From the cell containing the given text, extract its center point as [X, Y] coordinate. 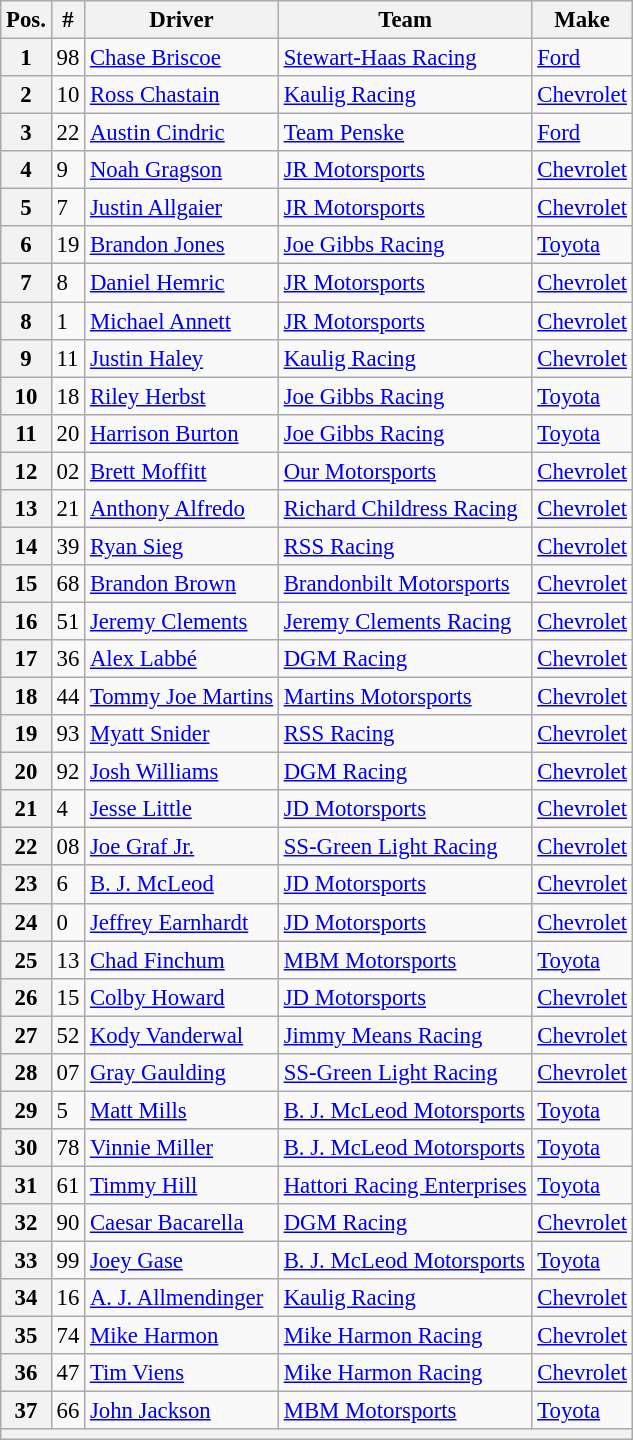
27 [26, 1035]
Team [405, 20]
Gray Gaulding [182, 1073]
Brandonbilt Motorsports [405, 584]
Jeffrey Earnhardt [182, 922]
Anthony Alfredo [182, 509]
Justin Allgaier [182, 208]
B. J. McLeod [182, 885]
Driver [182, 20]
30 [26, 1148]
Ryan Sieg [182, 546]
14 [26, 546]
33 [26, 1261]
92 [68, 772]
78 [68, 1148]
99 [68, 1261]
31 [26, 1185]
44 [68, 697]
Noah Gragson [182, 170]
23 [26, 885]
Hattori Racing Enterprises [405, 1185]
Myatt Snider [182, 734]
Our Motorsports [405, 471]
17 [26, 659]
Brett Moffitt [182, 471]
Tommy Joe Martins [182, 697]
Riley Herbst [182, 396]
Jimmy Means Racing [405, 1035]
28 [26, 1073]
37 [26, 1411]
Pos. [26, 20]
Joe Graf Jr. [182, 847]
Michael Annett [182, 321]
68 [68, 584]
Kody Vanderwal [182, 1035]
Brandon Jones [182, 245]
08 [68, 847]
98 [68, 58]
# [68, 20]
3 [26, 133]
2 [26, 95]
Brandon Brown [182, 584]
Joey Gase [182, 1261]
0 [68, 922]
47 [68, 1373]
61 [68, 1185]
29 [26, 1110]
26 [26, 997]
25 [26, 960]
Team Penske [405, 133]
07 [68, 1073]
Alex Labbé [182, 659]
Timmy Hill [182, 1185]
Colby Howard [182, 997]
Jeremy Clements Racing [405, 621]
Vinnie Miller [182, 1148]
35 [26, 1336]
Richard Childress Racing [405, 509]
Josh Williams [182, 772]
39 [68, 546]
Mike Harmon [182, 1336]
90 [68, 1223]
Stewart-Haas Racing [405, 58]
Harrison Burton [182, 433]
Make [582, 20]
12 [26, 471]
24 [26, 922]
Daniel Hemric [182, 283]
Chase Briscoe [182, 58]
Justin Haley [182, 358]
Tim Viens [182, 1373]
93 [68, 734]
Austin Cindric [182, 133]
51 [68, 621]
Martins Motorsports [405, 697]
74 [68, 1336]
Ross Chastain [182, 95]
Chad Finchum [182, 960]
Jesse Little [182, 809]
A. J. Allmendinger [182, 1298]
Jeremy Clements [182, 621]
34 [26, 1298]
Caesar Bacarella [182, 1223]
John Jackson [182, 1411]
66 [68, 1411]
52 [68, 1035]
02 [68, 471]
Matt Mills [182, 1110]
32 [26, 1223]
